Find where the given text appears and provide that cell's center as (X, Y) coordinate. 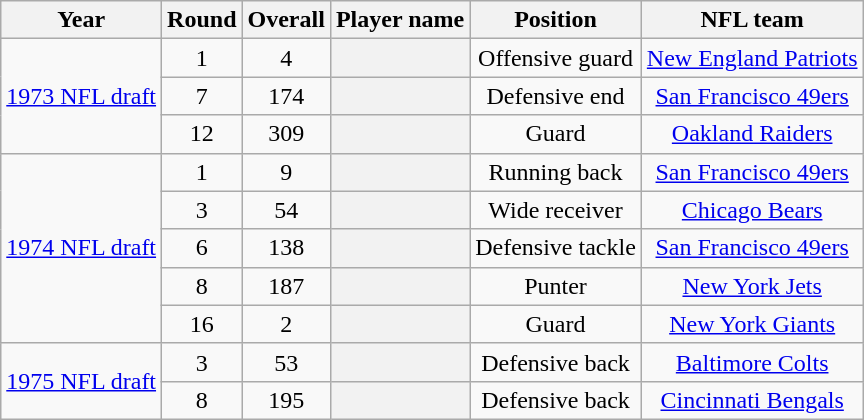
Wide receiver (556, 210)
138 (286, 248)
NFL team (752, 20)
2 (286, 324)
195 (286, 400)
Chicago Bears (752, 210)
New York Jets (752, 286)
Round (202, 20)
7 (202, 96)
1973 NFL draft (82, 96)
4 (286, 58)
Overall (286, 20)
Cincinnati Bengals (752, 400)
New York Giants (752, 324)
16 (202, 324)
Oakland Raiders (752, 134)
Defensive end (556, 96)
Year (82, 20)
309 (286, 134)
Player name (400, 20)
Punter (556, 286)
Baltimore Colts (752, 362)
1975 NFL draft (82, 381)
174 (286, 96)
Offensive guard (556, 58)
53 (286, 362)
12 (202, 134)
187 (286, 286)
Position (556, 20)
1974 NFL draft (82, 248)
9 (286, 172)
Defensive tackle (556, 248)
6 (202, 248)
Running back (556, 172)
54 (286, 210)
New England Patriots (752, 58)
